From the cell containing the given text, extract its center point as (x, y) coordinate. 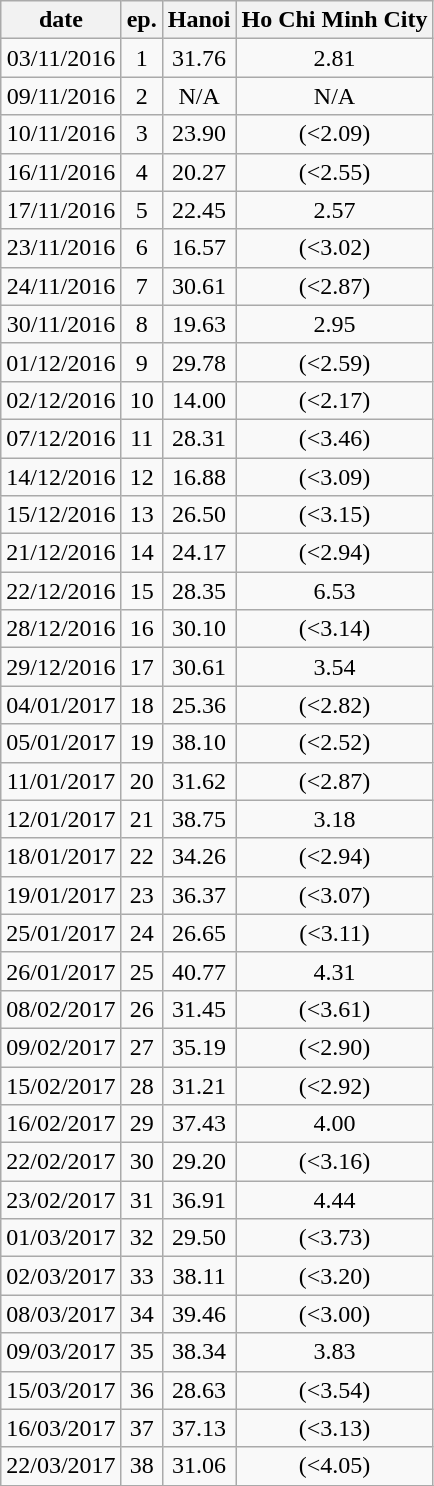
38.34 (199, 1352)
29.20 (199, 1162)
28.35 (199, 591)
26 (142, 1009)
22/12/2016 (61, 591)
(<3.13) (334, 1428)
30.10 (199, 629)
(<2.52) (334, 743)
16/02/2017 (61, 1124)
(<2.17) (334, 400)
16.57 (199, 248)
19.63 (199, 324)
31.45 (199, 1009)
24 (142, 933)
29/12/2016 (61, 667)
38 (142, 1466)
1 (142, 58)
16/11/2016 (61, 172)
(<2.55) (334, 172)
23.90 (199, 134)
14/12/2016 (61, 477)
01/12/2016 (61, 362)
07/12/2016 (61, 438)
14 (142, 553)
09/02/2017 (61, 1047)
(<2.90) (334, 1047)
(<2.82) (334, 705)
10/11/2016 (61, 134)
30 (142, 1162)
15/03/2017 (61, 1390)
23/02/2017 (61, 1200)
21 (142, 819)
(<3.73) (334, 1238)
(<3.15) (334, 515)
12/01/2017 (61, 819)
3 (142, 134)
37 (142, 1428)
15/12/2016 (61, 515)
15/02/2017 (61, 1085)
31.21 (199, 1085)
(<3.46) (334, 438)
6.53 (334, 591)
30/11/2016 (61, 324)
28/12/2016 (61, 629)
Ho Chi Minh City (334, 20)
9 (142, 362)
01/03/2017 (61, 1238)
10 (142, 400)
25 (142, 971)
04/01/2017 (61, 705)
5 (142, 210)
31.62 (199, 781)
(<4.05) (334, 1466)
3.83 (334, 1352)
21/12/2016 (61, 553)
(<3.02) (334, 248)
13 (142, 515)
38.75 (199, 819)
22 (142, 857)
2.57 (334, 210)
(<2.59) (334, 362)
ep. (142, 20)
38.10 (199, 743)
20.27 (199, 172)
Hanoi (199, 20)
date (61, 20)
31.76 (199, 58)
31 (142, 1200)
19/01/2017 (61, 895)
12 (142, 477)
(<3.20) (334, 1276)
7 (142, 286)
08/03/2017 (61, 1314)
03/11/2016 (61, 58)
(<3.07) (334, 895)
18 (142, 705)
39.46 (199, 1314)
17/11/2016 (61, 210)
3.18 (334, 819)
26.50 (199, 515)
28.63 (199, 1390)
26.65 (199, 933)
15 (142, 591)
16 (142, 629)
4 (142, 172)
27 (142, 1047)
4.00 (334, 1124)
(<3.11) (334, 933)
23/11/2016 (61, 248)
19 (142, 743)
33 (142, 1276)
29.78 (199, 362)
(<3.54) (334, 1390)
36 (142, 1390)
25.36 (199, 705)
25/01/2017 (61, 933)
02/12/2016 (61, 400)
02/03/2017 (61, 1276)
37.43 (199, 1124)
(<3.09) (334, 477)
34 (142, 1314)
(<3.14) (334, 629)
11/01/2017 (61, 781)
35 (142, 1352)
17 (142, 667)
22/02/2017 (61, 1162)
26/01/2017 (61, 971)
6 (142, 248)
35.19 (199, 1047)
(<2.92) (334, 1085)
22/03/2017 (61, 1466)
36.37 (199, 895)
38.11 (199, 1276)
14.00 (199, 400)
16/03/2017 (61, 1428)
34.26 (199, 857)
2.95 (334, 324)
29.50 (199, 1238)
(<3.16) (334, 1162)
22.45 (199, 210)
20 (142, 781)
29 (142, 1124)
4.31 (334, 971)
37.13 (199, 1428)
(<3.61) (334, 1009)
18/01/2017 (61, 857)
24.17 (199, 553)
31.06 (199, 1466)
(<2.09) (334, 134)
09/11/2016 (61, 96)
24/11/2016 (61, 286)
3.54 (334, 667)
2.81 (334, 58)
(<3.00) (334, 1314)
16.88 (199, 477)
11 (142, 438)
32 (142, 1238)
4.44 (334, 1200)
09/03/2017 (61, 1352)
8 (142, 324)
40.77 (199, 971)
28 (142, 1085)
28.31 (199, 438)
23 (142, 895)
05/01/2017 (61, 743)
2 (142, 96)
08/02/2017 (61, 1009)
36.91 (199, 1200)
